Locate the cell with the specified text and output its [X, Y] center coordinate. 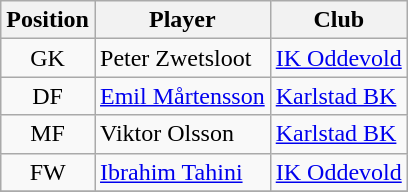
GK [48, 58]
Ibrahim Tahini [182, 172]
DF [48, 96]
Emil Mårtensson [182, 96]
FW [48, 172]
Position [48, 20]
MF [48, 134]
Peter Zwetsloot [182, 58]
Player [182, 20]
Viktor Olsson [182, 134]
Club [338, 20]
